Output the (x, y) coordinate of the center of the cell containing the given text.  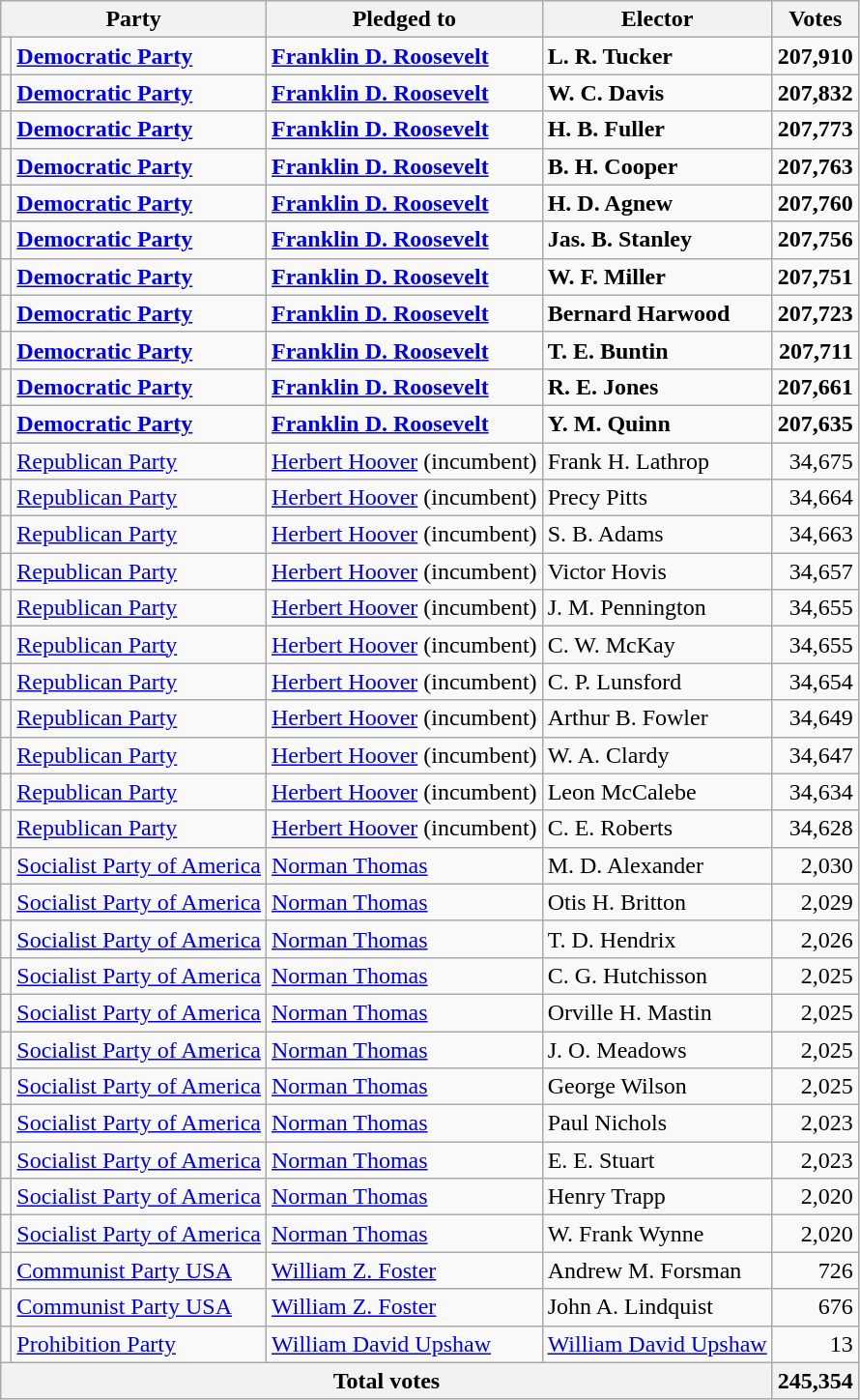
Frank H. Lathrop (657, 461)
M. D. Alexander (657, 865)
Precy Pitts (657, 498)
Leon McCalebe (657, 792)
207,723 (816, 313)
Andrew M. Forsman (657, 1270)
H. D. Agnew (657, 203)
207,635 (816, 423)
W. A. Clardy (657, 755)
T. D. Hendrix (657, 939)
Bernard Harwood (657, 313)
207,763 (816, 166)
207,910 (816, 56)
Orville H. Mastin (657, 1012)
34,663 (816, 535)
207,711 (816, 350)
Otis H. Britton (657, 902)
207,661 (816, 387)
2,030 (816, 865)
H. B. Fuller (657, 130)
Pledged to (404, 19)
2,029 (816, 902)
Victor Hovis (657, 571)
W. Frank Wynne (657, 1234)
Votes (816, 19)
J. O. Meadows (657, 1049)
T. E. Buntin (657, 350)
207,760 (816, 203)
Y. M. Quinn (657, 423)
C. W. McKay (657, 645)
207,756 (816, 240)
676 (816, 1307)
34,649 (816, 718)
Party (133, 19)
S. B. Adams (657, 535)
E. E. Stuart (657, 1160)
2,026 (816, 939)
George Wilson (657, 1087)
726 (816, 1270)
Arthur B. Fowler (657, 718)
34,664 (816, 498)
B. H. Cooper (657, 166)
Total votes (387, 1381)
W. C. Davis (657, 93)
13 (816, 1344)
R. E. Jones (657, 387)
34,657 (816, 571)
Henry Trapp (657, 1197)
Elector (657, 19)
34,628 (816, 829)
207,751 (816, 277)
Prohibition Party (139, 1344)
245,354 (816, 1381)
34,675 (816, 461)
34,654 (816, 682)
L. R. Tucker (657, 56)
Paul Nichols (657, 1123)
C. P. Lunsford (657, 682)
C. G. Hutchisson (657, 976)
34,647 (816, 755)
Jas. B. Stanley (657, 240)
207,773 (816, 130)
John A. Lindquist (657, 1307)
W. F. Miller (657, 277)
207,832 (816, 93)
34,634 (816, 792)
C. E. Roberts (657, 829)
J. M. Pennington (657, 608)
